Find where the given text appears and provide that cell's center as (X, Y) coordinate. 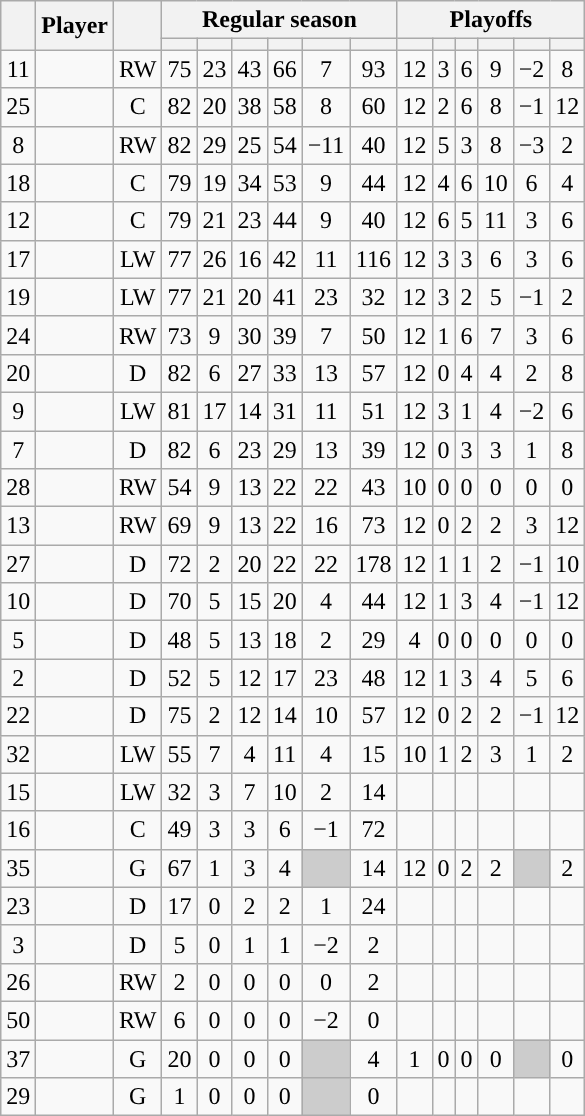
178 (374, 564)
42 (284, 259)
31 (284, 411)
Regular season (280, 20)
33 (284, 373)
58 (284, 107)
28 (18, 488)
37 (18, 1059)
60 (374, 107)
69 (180, 526)
Playoffs (491, 20)
30 (250, 335)
66 (284, 69)
41 (284, 297)
38 (250, 107)
116 (374, 259)
−11 (326, 145)
81 (180, 411)
93 (374, 69)
49 (180, 830)
55 (180, 754)
70 (180, 602)
−3 (532, 145)
51 (374, 411)
Player (75, 26)
53 (284, 183)
67 (180, 868)
52 (180, 678)
34 (250, 183)
35 (18, 868)
